Detect which cell encompasses the target text, then output its (X, Y) center coordinate. 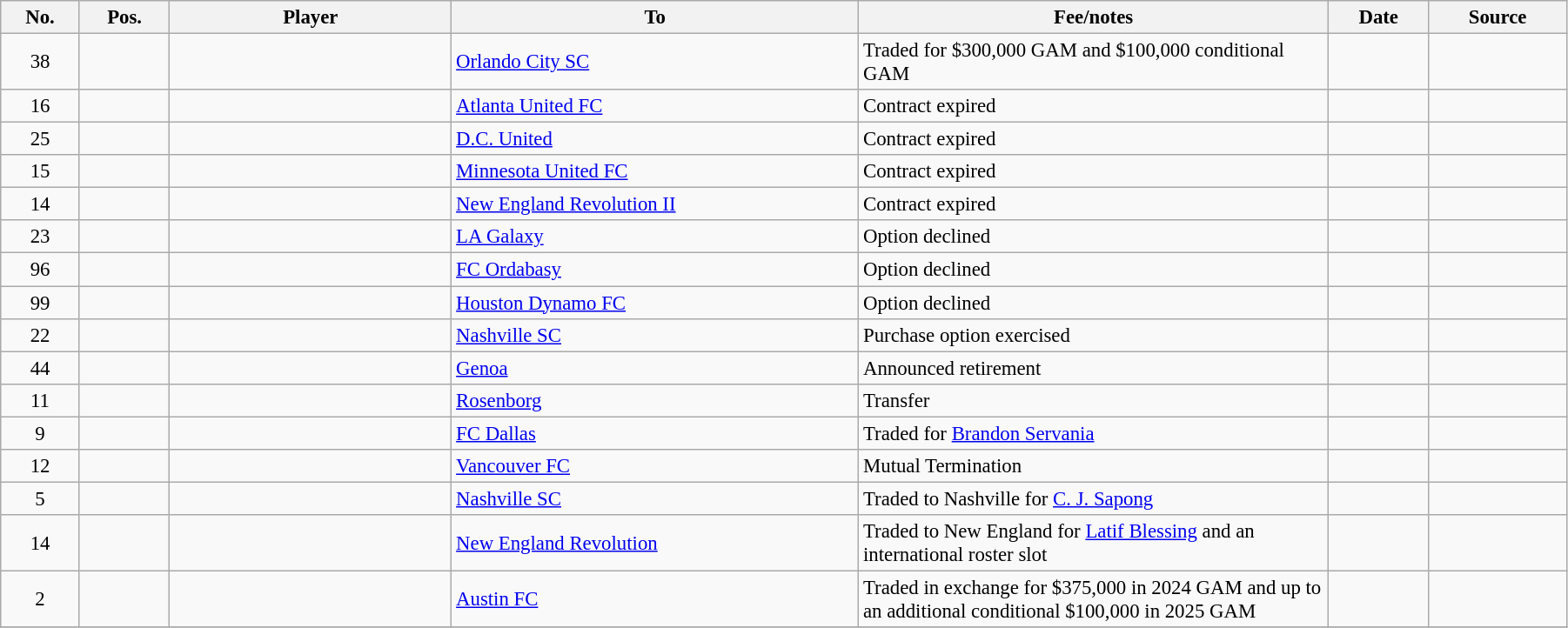
99 (40, 303)
Traded in exchange for $375,000 in 2024 GAM and up to an additional conditional $100,000 in 2025 GAM (1094, 598)
11 (40, 400)
Source (1498, 17)
Minnesota United FC (655, 171)
Vancouver FC (655, 466)
Traded to New England for Latif Blessing and an international roster slot (1094, 543)
22 (40, 335)
Traded for $300,000 GAM and $100,000 conditional GAM (1094, 63)
Traded for Brandon Servania (1094, 433)
16 (40, 106)
Atlanta United FC (655, 106)
To (655, 17)
Austin FC (655, 598)
Date (1378, 17)
Houston Dynamo FC (655, 303)
25 (40, 139)
D.C. United (655, 139)
2 (40, 598)
44 (40, 368)
Announced retirement (1094, 368)
Genoa (655, 368)
FC Ordabasy (655, 270)
23 (40, 237)
9 (40, 433)
New England Revolution (655, 543)
15 (40, 171)
38 (40, 63)
Fee/notes (1094, 17)
Purchase option exercised (1094, 335)
Player (311, 17)
Pos. (124, 17)
Mutual Termination (1094, 466)
Traded to Nashville for C. J. Sapong (1094, 498)
Rosenborg (655, 400)
FC Dallas (655, 433)
5 (40, 498)
12 (40, 466)
No. (40, 17)
New England Revolution II (655, 204)
LA Galaxy (655, 237)
Transfer (1094, 400)
96 (40, 270)
Orlando City SC (655, 63)
